Capture the cell that displays the provided text and extract its [x, y] central coordinate. 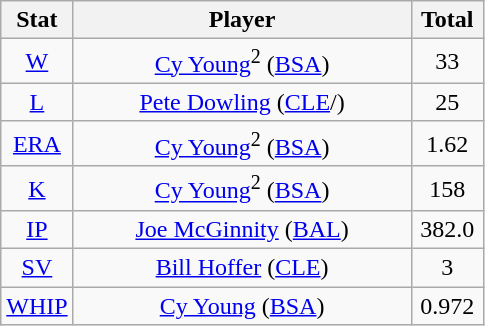
ERA [37, 144]
1.62 [447, 144]
Player [242, 20]
Cy Young (BSA) [242, 306]
Joe McGinnity (BAL) [242, 230]
Total [447, 20]
382.0 [447, 230]
SV [37, 268]
0.972 [447, 306]
WHIP [37, 306]
25 [447, 102]
3 [447, 268]
Bill Hoffer (CLE) [242, 268]
IP [37, 230]
Pete Dowling (CLE/) [242, 102]
158 [447, 188]
W [37, 62]
33 [447, 62]
K [37, 188]
Stat [37, 20]
L [37, 102]
